From the cell containing the given text, extract its center point as (X, Y) coordinate. 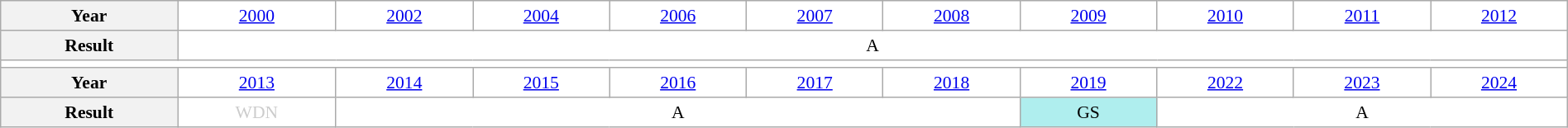
2000 (256, 16)
2009 (1088, 16)
2024 (1499, 83)
2007 (814, 16)
2011 (1361, 16)
2013 (256, 83)
2010 (1226, 16)
2022 (1226, 83)
WDN (256, 112)
2014 (404, 83)
2015 (541, 83)
2002 (404, 16)
2004 (541, 16)
GS (1088, 112)
2019 (1088, 83)
2006 (678, 16)
2016 (678, 83)
2008 (951, 16)
2012 (1499, 16)
2017 (814, 83)
2018 (951, 83)
2023 (1361, 83)
